Return the (x, y) coordinate for the center point of the cell that contains the specified text.  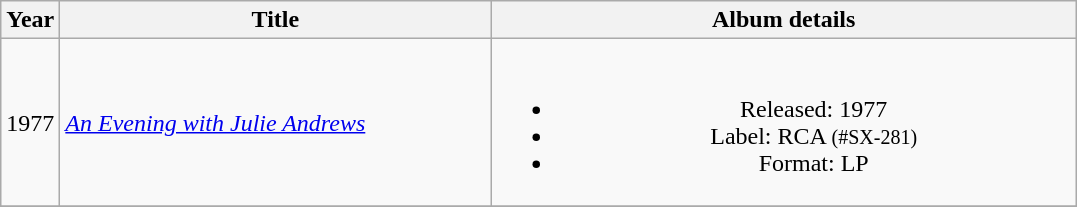
Released: 1977Label: RCA (#SX-281)Format: LP (784, 122)
Year (30, 20)
Title (276, 20)
An Evening with Julie Andrews (276, 122)
1977 (30, 122)
Album details (784, 20)
